Determine the (x, y) coordinate at the center of the cell enclosing the given text.  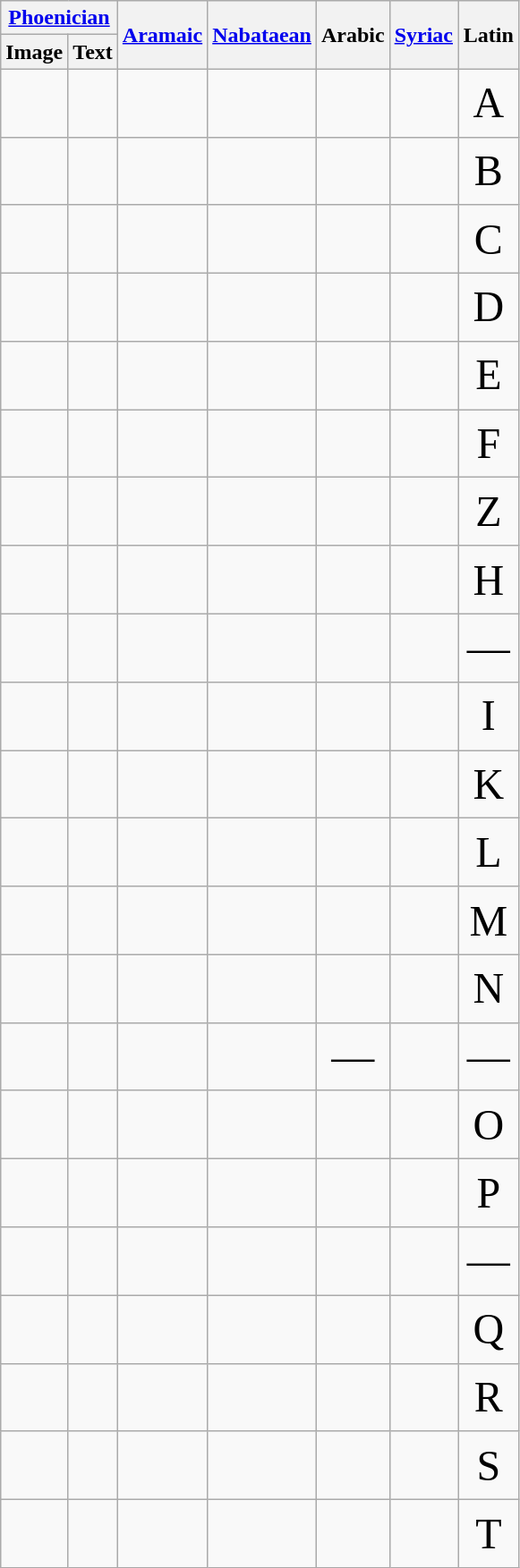
T (489, 1533)
N (489, 988)
Latin (489, 35)
E (489, 376)
Phoenician (59, 18)
Syriac (423, 35)
Aramaic (162, 35)
F (489, 444)
M (489, 920)
S (489, 1465)
Arabic (353, 35)
Text (93, 52)
O (489, 1124)
Q (489, 1329)
P (489, 1193)
D (489, 307)
K (489, 784)
Z (489, 512)
R (489, 1397)
H (489, 580)
C (489, 239)
Image (34, 52)
B (489, 171)
I (489, 716)
L (489, 852)
A (489, 103)
Nabataean (262, 35)
